Identify which cell holds the provided text, then report its [x, y] central coordinate. 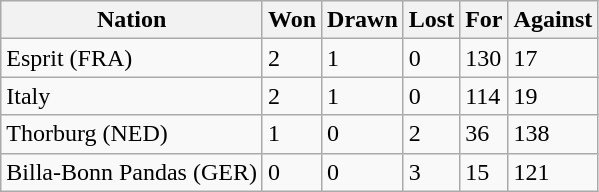
Thorburg (NED) [132, 134]
Esprit (FRA) [132, 58]
36 [484, 134]
138 [553, 134]
130 [484, 58]
Nation [132, 20]
3 [431, 172]
121 [553, 172]
Billa-Bonn Pandas (GER) [132, 172]
For [484, 20]
15 [484, 172]
114 [484, 96]
17 [553, 58]
Italy [132, 96]
Won [292, 20]
Drawn [363, 20]
19 [553, 96]
Lost [431, 20]
Against [553, 20]
